Capture the cell that displays the provided text and extract its (x, y) central coordinate. 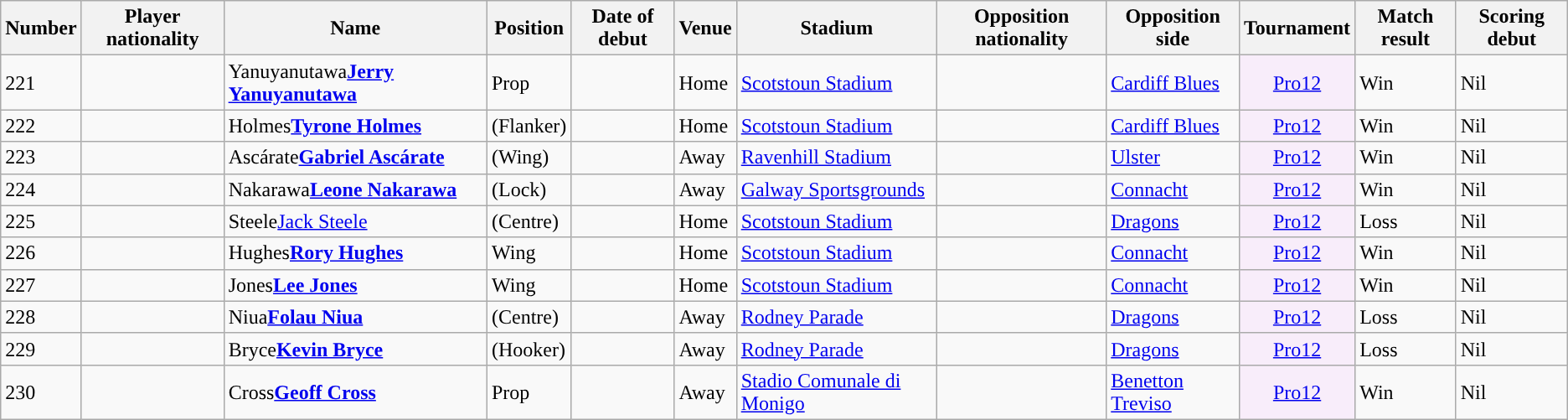
Opposition side (1173, 29)
Opposition nationality (1021, 29)
(Wing) (529, 158)
Match result (1406, 29)
Stadio Comunale di Monigo (836, 392)
Scoring debut (1511, 29)
Stadium (836, 29)
CrossGeoff Cross (355, 392)
NiuaFolau Niua (355, 317)
221 (41, 82)
(Hooker) (529, 349)
Ravenhill Stadium (836, 158)
227 (41, 285)
230 (41, 392)
222 (41, 126)
Venue (705, 29)
BryceKevin Bryce (355, 349)
223 (41, 158)
225 (41, 221)
SteeleJack Steele (355, 221)
Number (41, 29)
224 (41, 189)
Date of debut (623, 29)
Name (355, 29)
AscárateGabriel Ascárate (355, 158)
Benetton Treviso (1173, 392)
Position (529, 29)
Tournament (1297, 29)
HughesRory Hughes (355, 253)
228 (41, 317)
(Lock) (529, 189)
226 (41, 253)
NakarawaLeone Nakarawa (355, 189)
JonesLee Jones (355, 285)
229 (41, 349)
HolmesTyrone Holmes (355, 126)
Ulster (1173, 158)
Player nationality (152, 29)
YanuyanutawaJerry Yanuyanutawa (355, 82)
Galway Sportsgrounds (836, 189)
(Flanker) (529, 126)
